Find where the given text appears and provide that cell's center as [X, Y] coordinate. 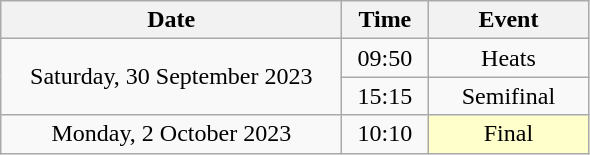
15:15 [385, 96]
Date [172, 20]
Saturday, 30 September 2023 [172, 77]
Time [385, 20]
Event [508, 20]
09:50 [385, 58]
Final [508, 134]
Monday, 2 October 2023 [172, 134]
10:10 [385, 134]
Semifinal [508, 96]
Heats [508, 58]
